Detect which cell encompasses the target text, then output its (X, Y) center coordinate. 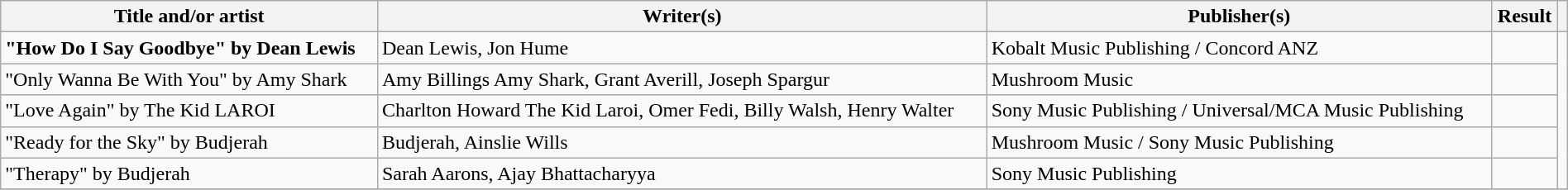
"Only Wanna Be With You" by Amy Shark (189, 79)
Publisher(s) (1239, 17)
Budjerah, Ainslie Wills (681, 142)
Kobalt Music Publishing / Concord ANZ (1239, 48)
Charlton Howard The Kid Laroi, Omer Fedi, Billy Walsh, Henry Walter (681, 111)
Dean Lewis, Jon Hume (681, 48)
Sarah Aarons, Ajay Bhattacharyya (681, 173)
Sony Music Publishing / Universal/MCA Music Publishing (1239, 111)
Result (1524, 17)
"Therapy" by Budjerah (189, 173)
Mushroom Music (1239, 79)
Writer(s) (681, 17)
Amy Billings Amy Shark, Grant Averill, Joseph Spargur (681, 79)
Sony Music Publishing (1239, 173)
"Love Again" by The Kid LAROI (189, 111)
"Ready for the Sky" by Budjerah (189, 142)
Mushroom Music / Sony Music Publishing (1239, 142)
"How Do I Say Goodbye" by Dean Lewis (189, 48)
Title and/or artist (189, 17)
